Provide the (x, y) coordinate of the cell's center where the given text is located.  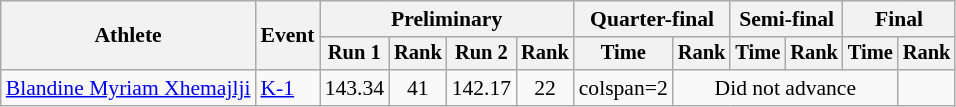
Did not advance (786, 88)
Athlete (128, 36)
22 (545, 88)
Run 1 (354, 54)
Preliminary (447, 19)
K-1 (287, 88)
142.17 (482, 88)
Blandine Myriam Xhemajlji (128, 88)
143.34 (354, 88)
colspan=2 (624, 88)
Event (287, 36)
Run 2 (482, 54)
Semi-final (786, 19)
Final (899, 19)
Quarter-final (652, 19)
41 (418, 88)
